Extract the (X, Y) coordinate from the center of the cell holding the provided text.  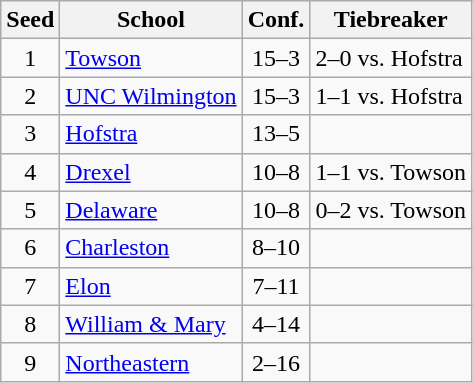
8–10 (276, 248)
13–5 (276, 134)
9 (30, 362)
Hofstra (151, 134)
2–0 vs. Hofstra (391, 58)
6 (30, 248)
Tiebreaker (391, 20)
Northeastern (151, 362)
UNC Wilmington (151, 96)
Drexel (151, 172)
William & Mary (151, 324)
0–2 vs. Towson (391, 210)
Conf. (276, 20)
1 (30, 58)
Elon (151, 286)
2 (30, 96)
7 (30, 286)
4–14 (276, 324)
3 (30, 134)
5 (30, 210)
1–1 vs. Hofstra (391, 96)
Seed (30, 20)
8 (30, 324)
4 (30, 172)
Towson (151, 58)
1–1 vs. Towson (391, 172)
2–16 (276, 362)
Delaware (151, 210)
7–11 (276, 286)
School (151, 20)
Charleston (151, 248)
